From the cell containing the given text, extract its center point as (X, Y) coordinate. 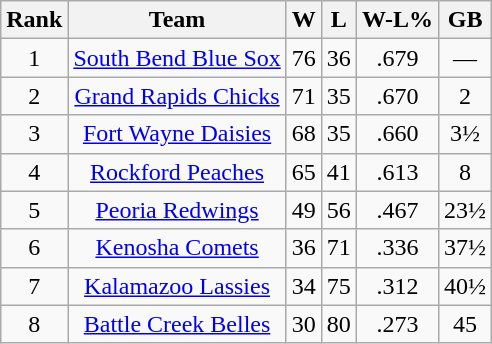
6 (34, 248)
5 (34, 210)
3 (34, 134)
South Bend Blue Sox (177, 58)
30 (304, 324)
80 (338, 324)
Grand Rapids Chicks (177, 96)
.670 (397, 96)
.679 (397, 58)
Rockford Peaches (177, 172)
.312 (397, 286)
— (466, 58)
7 (34, 286)
65 (304, 172)
76 (304, 58)
4 (34, 172)
1 (34, 58)
.273 (397, 324)
49 (304, 210)
.613 (397, 172)
.660 (397, 134)
40½ (466, 286)
68 (304, 134)
75 (338, 286)
.467 (397, 210)
34 (304, 286)
37½ (466, 248)
Peoria Redwings (177, 210)
W (304, 20)
45 (466, 324)
23½ (466, 210)
Battle Creek Belles (177, 324)
Kalamazoo Lassies (177, 286)
41 (338, 172)
Rank (34, 20)
GB (466, 20)
56 (338, 210)
L (338, 20)
Fort Wayne Daisies (177, 134)
3½ (466, 134)
Team (177, 20)
Kenosha Comets (177, 248)
W-L% (397, 20)
.336 (397, 248)
